Determine the [x, y] coordinate at the center of the cell enclosing the given text.  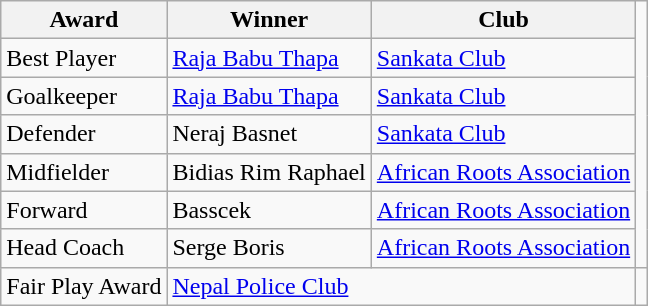
Neraj Basnet [269, 134]
Fair Play Award [84, 286]
Goalkeeper [84, 96]
Best Player [84, 58]
Bidias Rim Raphael [269, 172]
Award [84, 20]
Club [503, 20]
Winner [269, 20]
Nepal Police Club [402, 286]
Serge Boris [269, 248]
Defender [84, 134]
Forward [84, 210]
Midfielder [84, 172]
Head Coach [84, 248]
Basscek [269, 210]
